Return (x, y) of the center of cell containing provided text 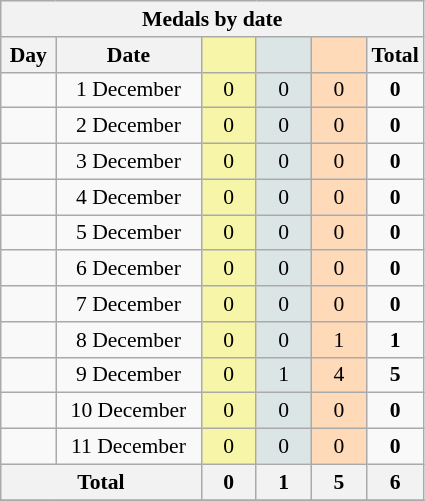
Date (128, 55)
Day (28, 55)
6 (394, 482)
4 (338, 375)
11 December (128, 447)
6 December (128, 269)
Medals by date (212, 19)
4 December (128, 197)
2 December (128, 126)
5 December (128, 233)
9 December (128, 375)
10 December (128, 411)
8 December (128, 340)
7 December (128, 304)
3 December (128, 162)
1 December (128, 90)
